For the text-containing cell, return its midpoint in [X, Y] coordinate format. 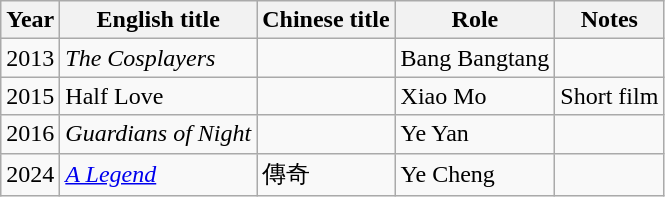
Year [30, 20]
Short film [610, 96]
English title [158, 20]
Guardians of Night [158, 134]
2016 [30, 134]
Notes [610, 20]
2013 [30, 58]
傳奇 [326, 174]
A Legend [158, 174]
Ye Cheng [475, 174]
2015 [30, 96]
The Cosplayers [158, 58]
Half Love [158, 96]
Chinese title [326, 20]
2024 [30, 174]
Ye Yan [475, 134]
Xiao Mo [475, 96]
Role [475, 20]
Bang Bangtang [475, 58]
